Provide the (x, y) coordinate of the cell's center where the given text is located.  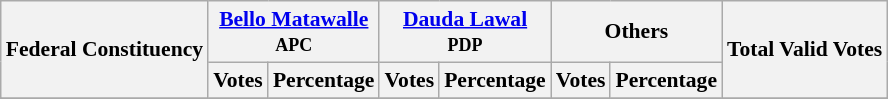
Total Valid Votes (804, 50)
Bello MatawalleAPC (294, 32)
Others (636, 32)
Federal Constituency (104, 50)
Dauda LawalPDP (464, 32)
